Locate the cell with the specified text and output its [x, y] center coordinate. 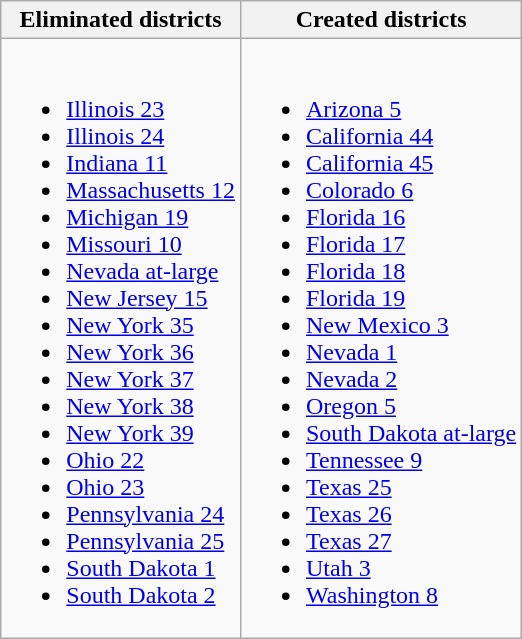
Eliminated districts [121, 20]
Created districts [380, 20]
